Scan for the cell matching the given text and deliver its [X, Y] coordinate at center. 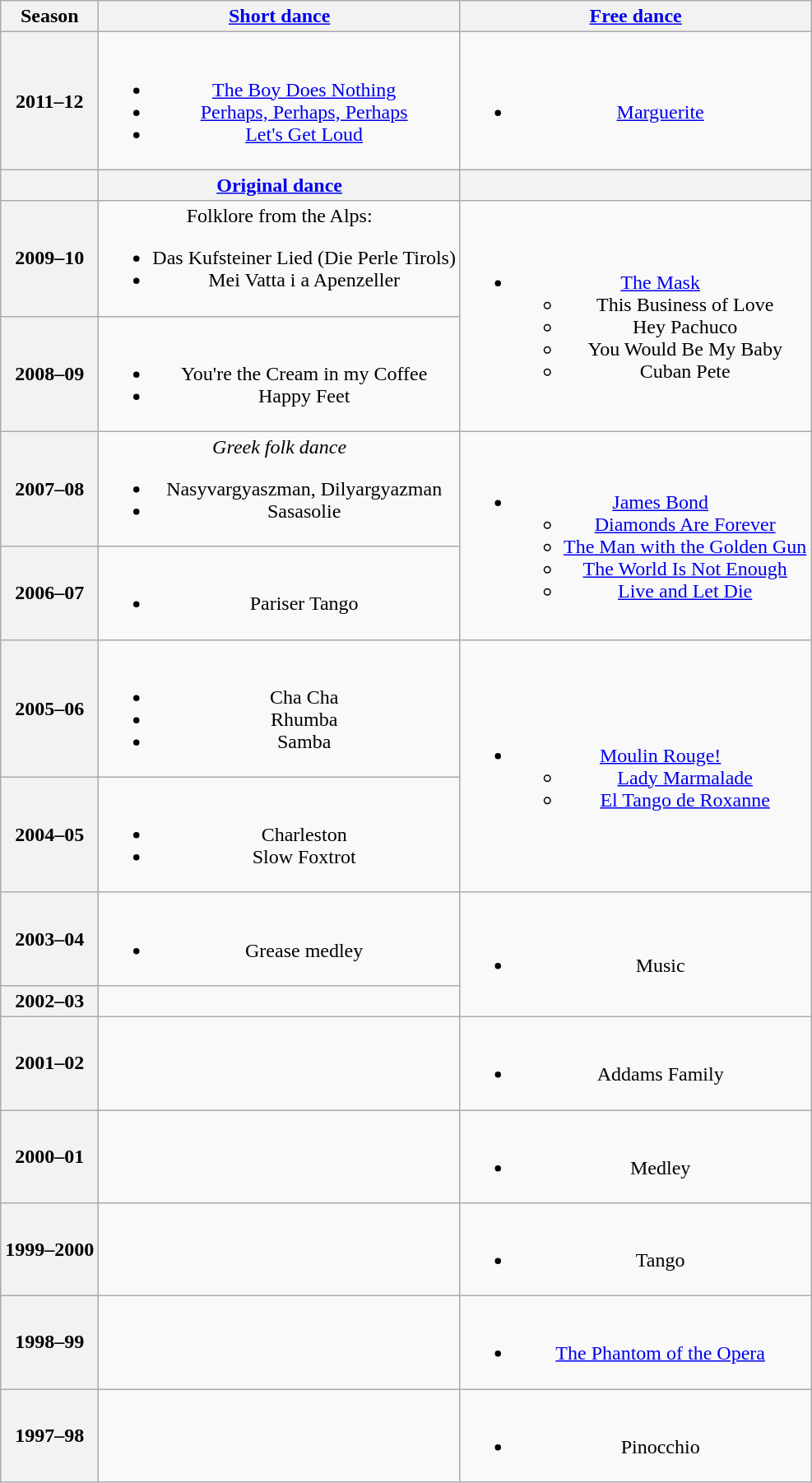
2002–03 [49, 1001]
Addams Family [635, 1063]
Season [49, 16]
2001–02 [49, 1063]
1998–99 [49, 1343]
Folklore from the Alps:Das Kufsteiner Lied (Die Perle Tirols)Mei Vatta i a Apenzeller [280, 258]
Grease medley [280, 938]
1997–98 [49, 1435]
2004–05 [49, 834]
2005–06 [49, 708]
1999–2000 [49, 1249]
2000–01 [49, 1155]
2003–04 [49, 938]
The Phantom of the Opera [635, 1343]
2009–10 [49, 258]
2006–07 [49, 593]
CharlestonSlow Foxtrot [280, 834]
Cha ChaRhumbaSamba [280, 708]
The Boy Does Nothing Perhaps, Perhaps, Perhaps Let's Get Loud [280, 100]
Original dance [280, 185]
The MaskThis Business of LoveHey PachucoYou Would Be My BabyCuban Pete [635, 316]
Marguerite [635, 100]
James BondDiamonds Are Forever The Man with the Golden Gun The World Is Not Enough Live and Let Die [635, 535]
Free dance [635, 16]
2008–09 [49, 374]
Pariser Tango [280, 593]
Music [635, 955]
Medley [635, 1155]
2011–12 [49, 100]
Greek folk danceNasyvargyaszman, DilyargyazmanSasasolie [280, 489]
You're the Cream in my Coffee Happy Feet [280, 374]
2007–08 [49, 489]
Short dance [280, 16]
Tango [635, 1249]
Moulin Rouge!Lady MarmaladeEl Tango de Roxanne [635, 765]
Pinocchio [635, 1435]
